Detect which cell encompasses the target text, then output its (x, y) center coordinate. 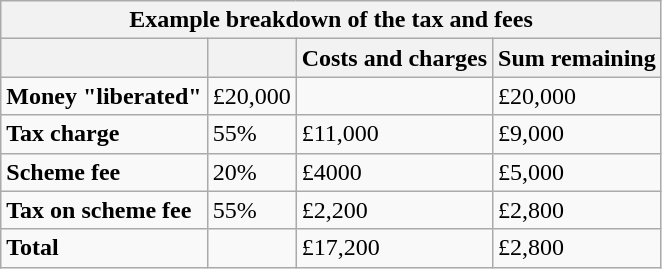
Total (104, 248)
Tax on scheme fee (104, 210)
Costs and charges (394, 58)
Money "liberated" (104, 96)
Scheme fee (104, 172)
£11,000 (394, 134)
20% (252, 172)
Tax charge (104, 134)
Example breakdown of the tax and fees (331, 20)
£4000 (394, 172)
£9,000 (578, 134)
Sum remaining (578, 58)
£17,200 (394, 248)
£5,000 (578, 172)
£2,200 (394, 210)
